Output the [x, y] coordinate of the center of the cell containing the given text.  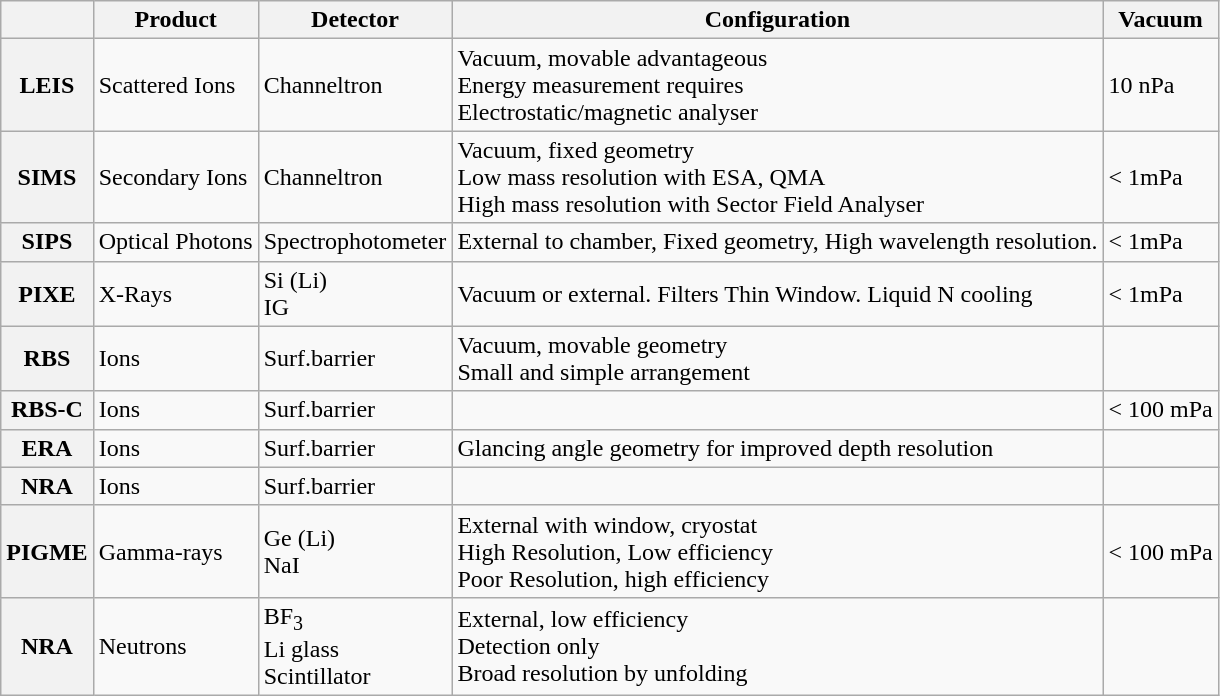
Ge (Li)NaI [355, 551]
Spectrophotometer [355, 242]
LEIS [47, 85]
Secondary Ions [176, 177]
RBS-C [47, 410]
Vacuum [1160, 20]
10 nPa [1160, 85]
Neutrons [176, 646]
SIMS [47, 177]
BF3Li glassScintillator [355, 646]
Vacuum, movable geometrySmall and simple arrangement [778, 358]
Vacuum, fixed geometryLow mass resolution with ESA, QMAHigh mass resolution with Sector Field Analyser [778, 177]
Glancing angle geometry for improved depth resolution [778, 448]
RBS [47, 358]
SIPS [47, 242]
Detector [355, 20]
Configuration [778, 20]
Vacuum or external. Filters Thin Window. Liquid N cooling [778, 294]
ERA [47, 448]
Vacuum, movable advantageousEnergy measurement requiresElectrostatic/magnetic analyser [778, 85]
External with window, cryostatHigh Resolution, Low efficiencyPoor Resolution, high efficiency [778, 551]
PIXE [47, 294]
X-Rays [176, 294]
Si (Li)IG [355, 294]
Gamma-rays [176, 551]
Scattered Ions [176, 85]
External, low efficiencyDetection onlyBroad resolution by unfolding [778, 646]
External to chamber, Fixed geometry, High wavelength resolution. [778, 242]
Product [176, 20]
PIGME [47, 551]
Optical Photons [176, 242]
